Return (X, Y) of the center of cell containing provided text 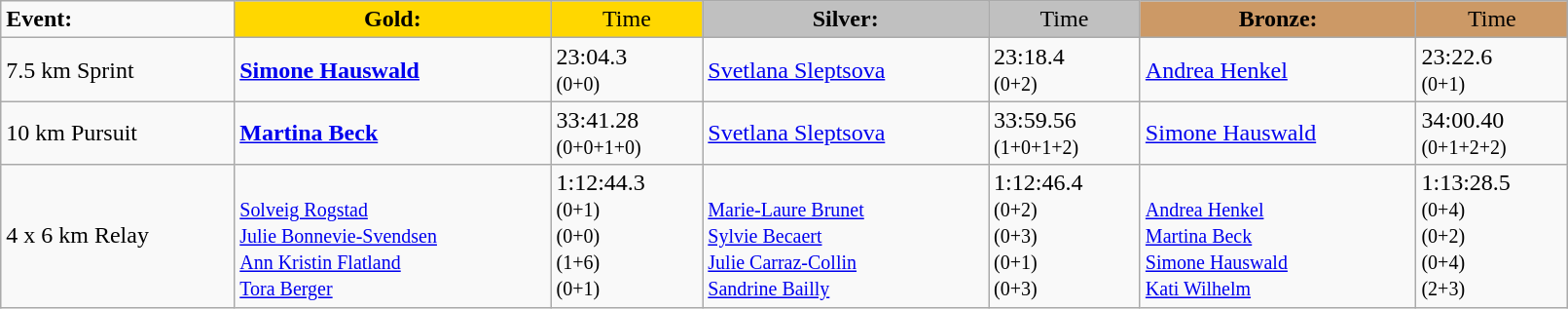
7.5 km Sprint (118, 70)
Andrea HenkelMartina BeckSimone HauswaldKati Wilhelm (1278, 236)
10 km Pursuit (118, 133)
33:41.28(0+0+1+0) (627, 133)
Marie-Laure BrunetSylvie BecaertJulie Carraz-CollinSandrine Bailly (846, 236)
1:12:44.3(0+1)(0+0)(1+6)(0+1) (627, 236)
Bronze: (1278, 19)
Silver: (846, 19)
23:18.4(0+2) (1065, 70)
23:04.3(0+0) (627, 70)
4 x 6 km Relay (118, 236)
34:00.40(0+1+2+2) (1492, 133)
1:13:28.5 (0+4)(0+2)(0+4)(2+3) (1492, 236)
Event: (118, 19)
Martina Beck (393, 133)
Gold: (393, 19)
Solveig RogstadJulie Bonnevie-SvendsenAnn Kristin FlatlandTora Berger (393, 236)
23:22.6(0+1) (1492, 70)
Andrea Henkel (1278, 70)
1:12:46.4(0+2)(0+3)(0+1)(0+3) (1065, 236)
33:59.56(1+0+1+2) (1065, 133)
